Capture the cell that displays the provided text and extract its (X, Y) central coordinate. 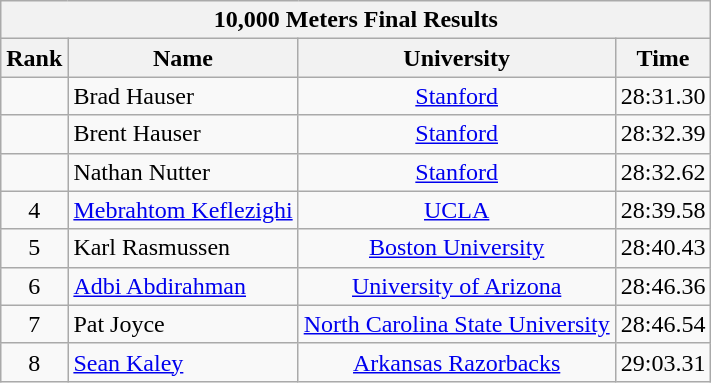
7 (34, 324)
8 (34, 362)
10,000 Meters Final Results (356, 20)
Brent Hauser (183, 134)
Rank (34, 58)
Boston University (456, 248)
University (456, 58)
28:46.36 (663, 286)
Time (663, 58)
28:32.39 (663, 134)
28:46.54 (663, 324)
Name (183, 58)
5 (34, 248)
Adbi Abdirahman (183, 286)
6 (34, 286)
Mebrahtom Keflezighi (183, 210)
28:32.62 (663, 172)
29:03.31 (663, 362)
28:31.30 (663, 96)
Sean Kaley (183, 362)
Pat Joyce (183, 324)
North Carolina State University (456, 324)
4 (34, 210)
28:39.58 (663, 210)
UCLA (456, 210)
Arkansas Razorbacks (456, 362)
Nathan Nutter (183, 172)
Brad Hauser (183, 96)
Karl Rasmussen (183, 248)
University of Arizona (456, 286)
28:40.43 (663, 248)
